Extract the [x, y] coordinate from the center of the cell holding the provided text.  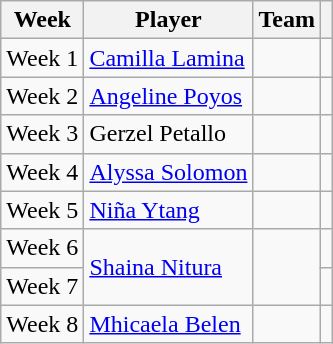
Camilla Lamina [168, 58]
Week 2 [42, 96]
Week 8 [42, 324]
Week [42, 20]
Gerzel Petallo [168, 134]
Week 6 [42, 248]
Week 5 [42, 210]
Team [287, 20]
Mhicaela Belen [168, 324]
Week 3 [42, 134]
Shaina Nitura [168, 267]
Week 1 [42, 58]
Week 4 [42, 172]
Niña Ytang [168, 210]
Angeline Poyos [168, 96]
Alyssa Solomon [168, 172]
Week 7 [42, 286]
Player [168, 20]
